Determine the [x, y] coordinate at the center of the cell enclosing the given text.  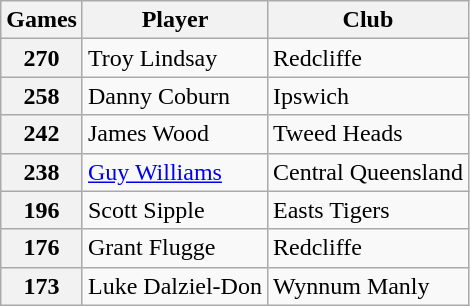
Troy Lindsay [174, 58]
258 [42, 96]
Club [368, 20]
Scott Sipple [174, 210]
176 [42, 248]
Games [42, 20]
Central Queensland [368, 172]
196 [42, 210]
173 [42, 286]
Ipswich [368, 96]
Guy Williams [174, 172]
242 [42, 134]
Player [174, 20]
Tweed Heads [368, 134]
270 [42, 58]
Danny Coburn [174, 96]
James Wood [174, 134]
238 [42, 172]
Wynnum Manly [368, 286]
Easts Tigers [368, 210]
Luke Dalziel-Don [174, 286]
Grant Flugge [174, 248]
